Pinpoint the cell where the given text exists, returning its [x, y] midpoint coordinate. 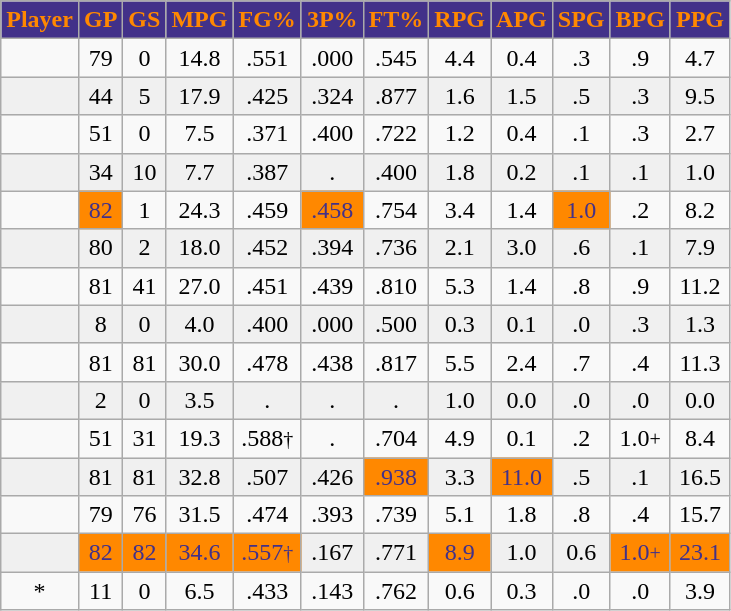
31.5 [200, 515]
SPG [581, 20]
.6 [581, 248]
.143 [332, 591]
5 [144, 96]
.324 [332, 96]
15.7 [700, 515]
30.0 [200, 362]
.433 [267, 591]
.877 [396, 96]
44 [100, 96]
2.1 [460, 248]
.393 [332, 515]
1.5 [522, 96]
APG [522, 20]
17.9 [200, 96]
14.8 [200, 58]
.588† [267, 438]
23.1 [700, 553]
3.3 [460, 477]
Player [40, 20]
BPG [640, 20]
0.2 [522, 172]
1 [144, 210]
.371 [267, 134]
.762 [396, 591]
GS [144, 20]
.722 [396, 134]
.459 [267, 210]
9.5 [700, 96]
.551 [267, 58]
3.5 [200, 400]
4.0 [200, 324]
5.1 [460, 515]
34 [100, 172]
3.4 [460, 210]
1.2 [460, 134]
4.4 [460, 58]
.425 [267, 96]
11.2 [700, 286]
.452 [267, 248]
.754 [396, 210]
.474 [267, 515]
8 [100, 324]
.739 [396, 515]
.426 [332, 477]
1.3 [700, 324]
.817 [396, 362]
2.4 [522, 362]
11 [100, 591]
PPG [700, 20]
7.5 [200, 134]
.439 [332, 286]
8.9 [460, 553]
GP [100, 20]
31 [144, 438]
MPG [200, 20]
1.6 [460, 96]
.507 [267, 477]
18.0 [200, 248]
4.9 [460, 438]
.387 [267, 172]
* [40, 591]
FG% [267, 20]
.810 [396, 286]
.451 [267, 286]
8.4 [700, 438]
RPG [460, 20]
76 [144, 515]
3P% [332, 20]
.167 [332, 553]
.736 [396, 248]
24.3 [200, 210]
.771 [396, 553]
.7 [581, 362]
5.5 [460, 362]
5.3 [460, 286]
.500 [396, 324]
80 [100, 248]
.704 [396, 438]
27.0 [200, 286]
.478 [267, 362]
.545 [396, 58]
7.9 [700, 248]
6.5 [200, 591]
16.5 [700, 477]
FT% [396, 20]
11.3 [700, 362]
19.3 [200, 438]
8.2 [700, 210]
.557† [267, 553]
34.6 [200, 553]
2.7 [700, 134]
3.0 [522, 248]
.938 [396, 477]
4.7 [700, 58]
.458 [332, 210]
.394 [332, 248]
41 [144, 286]
10 [144, 172]
32.8 [200, 477]
7.7 [200, 172]
11.0 [522, 477]
3.9 [700, 591]
.438 [332, 362]
